Locate the cell with the specified text and output its (X, Y) center coordinate. 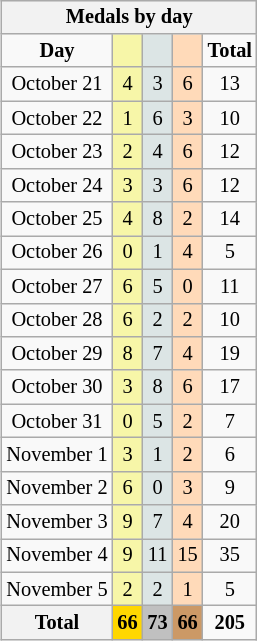
October 24 (56, 185)
November 3 (56, 522)
October 21 (56, 84)
October 27 (56, 286)
November 4 (56, 556)
October 26 (56, 253)
November 2 (56, 488)
October 31 (56, 421)
Day (56, 51)
205 (230, 623)
October 22 (56, 118)
October 30 (56, 387)
October 29 (56, 354)
14 (230, 219)
November 1 (56, 455)
15 (188, 556)
20 (230, 522)
November 5 (56, 589)
October 23 (56, 152)
October 28 (56, 320)
73 (158, 623)
17 (230, 387)
19 (230, 354)
13 (230, 84)
October 25 (56, 219)
Medals by day (128, 17)
35 (230, 556)
